Output the [x, y] coordinate of the center of the cell containing the given text.  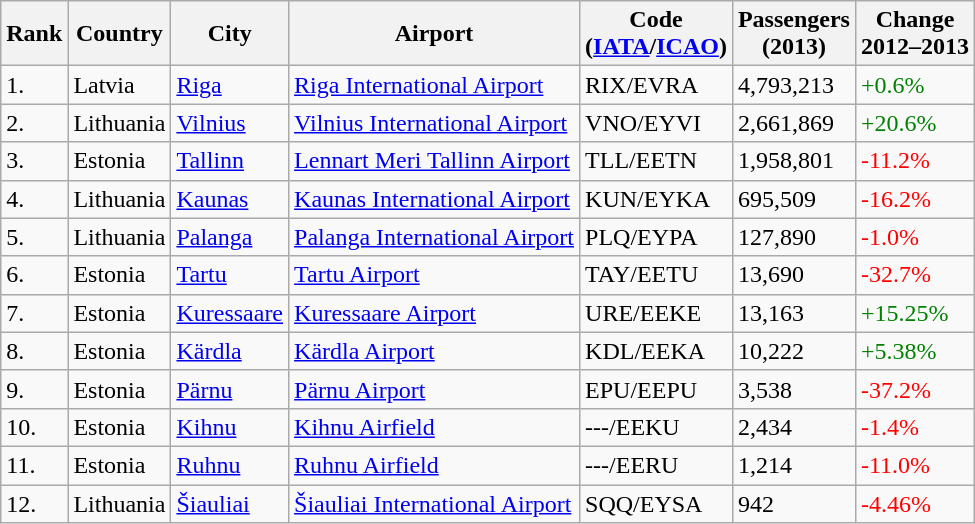
Vilnius [230, 123]
TLL/EETN [656, 161]
3,538 [794, 389]
-1.4% [914, 427]
5. [34, 237]
10,222 [794, 351]
PLQ/EYPA [656, 237]
Code(IATA/ICAO) [656, 34]
Kärdla [230, 351]
2. [34, 123]
City [230, 34]
-11.2% [914, 161]
942 [794, 503]
7. [34, 313]
Airport [434, 34]
---/EERU [656, 465]
Kärdla Airport [434, 351]
Tallinn [230, 161]
Change2012–2013 [914, 34]
-16.2% [914, 199]
-32.7% [914, 275]
Palanga [230, 237]
KUN/EYKA [656, 199]
2,434 [794, 427]
9. [34, 389]
Pärnu [230, 389]
13,163 [794, 313]
8. [34, 351]
Šiauliai International Airport [434, 503]
URE/EEKE [656, 313]
Kuressaare Airport [434, 313]
12. [34, 503]
Lennart Meri Tallinn Airport [434, 161]
Ruhnu [230, 465]
Ruhnu Airfield [434, 465]
1,214 [794, 465]
RIX/EVRA [656, 85]
127,890 [794, 237]
2,661,869 [794, 123]
Kihnu Airfield [434, 427]
+20.6% [914, 123]
EPU/EEPU [656, 389]
4. [34, 199]
Riga [230, 85]
Rank [34, 34]
Riga International Airport [434, 85]
Kaunas International Airport [434, 199]
1,958,801 [794, 161]
4,793,213 [794, 85]
Passengers(2013) [794, 34]
Tartu Airport [434, 275]
11. [34, 465]
13,690 [794, 275]
Kihnu [230, 427]
3. [34, 161]
TAY/EETU [656, 275]
6. [34, 275]
Kaunas [230, 199]
Country [120, 34]
1. [34, 85]
695,509 [794, 199]
Vilnius International Airport [434, 123]
SQQ/EYSA [656, 503]
Tartu [230, 275]
Šiauliai [230, 503]
KDL/EEKA [656, 351]
Latvia [120, 85]
-1.0% [914, 237]
Palanga International Airport [434, 237]
---/EEKU [656, 427]
Pärnu Airport [434, 389]
-37.2% [914, 389]
VNO/EYVI [656, 123]
-11.0% [914, 465]
-4.46% [914, 503]
10. [34, 427]
Kuressaare [230, 313]
+0.6% [914, 85]
+5.38% [914, 351]
+15.25% [914, 313]
